Detect which cell encompasses the target text, then output its (X, Y) center coordinate. 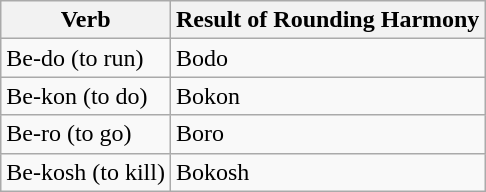
Boro (327, 134)
Be-kon (to do) (86, 96)
Bodo (327, 58)
Bokosh (327, 172)
Be-do (to run) (86, 58)
Be-kosh (to kill) (86, 172)
Verb (86, 20)
Be-ro (to go) (86, 134)
Result of Rounding Harmony (327, 20)
Bokon (327, 96)
